Determine the (X, Y) coordinate at the center of the cell enclosing the given text.  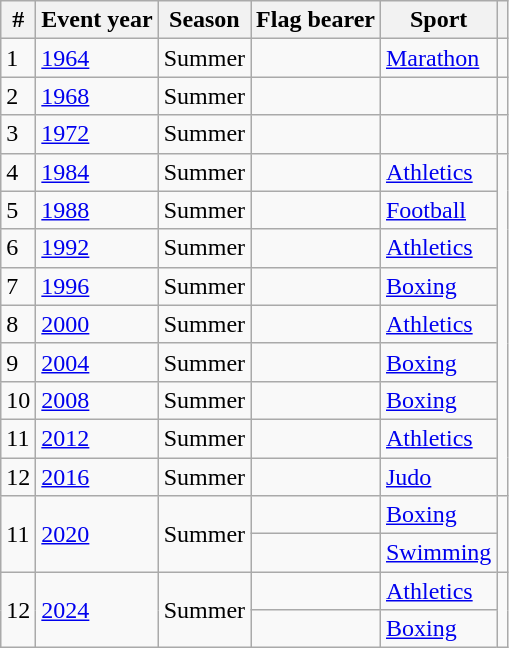
Judo (438, 477)
Event year (97, 20)
1996 (97, 286)
Marathon (438, 58)
2008 (97, 400)
6 (18, 248)
7 (18, 286)
# (18, 20)
2016 (97, 477)
5 (18, 210)
2012 (97, 438)
9 (18, 362)
1 (18, 58)
1992 (97, 248)
Flag bearer (316, 20)
Season (204, 20)
2000 (97, 324)
2 (18, 96)
2004 (97, 362)
1988 (97, 210)
2024 (97, 610)
Sport (438, 20)
8 (18, 324)
1968 (97, 96)
Football (438, 210)
4 (18, 172)
1972 (97, 134)
3 (18, 134)
10 (18, 400)
1964 (97, 58)
2020 (97, 534)
Swimming (438, 553)
1984 (97, 172)
